Locate the cell with the specified text and output its (x, y) center coordinate. 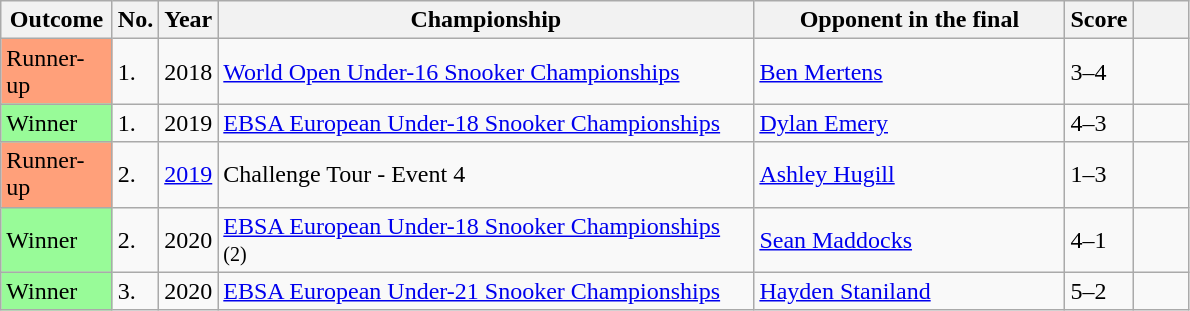
Score (1099, 20)
5–2 (1099, 291)
Dylan Emery (910, 123)
1–3 (1099, 174)
Challenge Tour - Event 4 (486, 174)
3. (135, 291)
Year (188, 20)
EBSA European Under-21 Snooker Championships (486, 291)
3–4 (1099, 72)
Championship (486, 20)
Sean Maddocks (910, 240)
Ben Mertens (910, 72)
Opponent in the final (910, 20)
4–3 (1099, 123)
EBSA European Under-18 Snooker Championships (2) (486, 240)
No. (135, 20)
Ashley Hugill (910, 174)
Hayden Staniland (910, 291)
EBSA European Under-18 Snooker Championships (486, 123)
2018 (188, 72)
Outcome (57, 20)
4–1 (1099, 240)
World Open Under-16 Snooker Championships (486, 72)
